Locate the cell with the specified text and output its [X, Y] center coordinate. 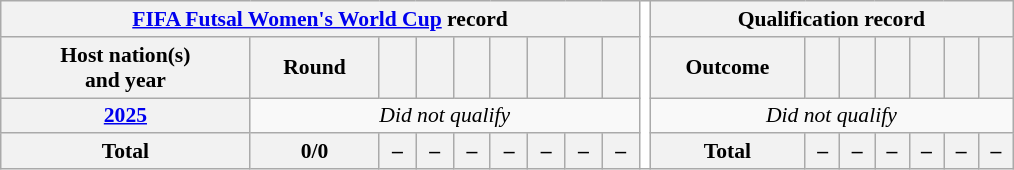
Outcome [728, 68]
0/0 [314, 152]
Round [314, 68]
FIFA Futsal Women's World Cup record [320, 19]
Qualification record [832, 19]
2025 [126, 116]
Host nation(s)and year [126, 68]
